Pinpoint the cell where the given text exists, returning its (X, Y) midpoint coordinate. 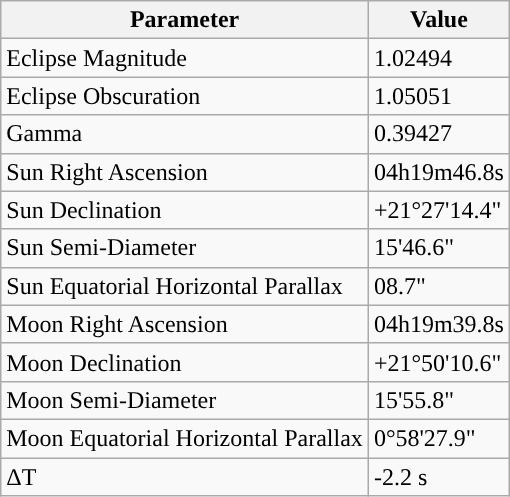
04h19m46.8s (438, 172)
1.05051 (438, 96)
+21°27'14.4" (438, 210)
Sun Semi-Diameter (185, 248)
Gamma (185, 134)
04h19m39.8s (438, 324)
Moon Equatorial Horizontal Parallax (185, 438)
Value (438, 20)
Sun Equatorial Horizontal Parallax (185, 286)
Sun Right Ascension (185, 172)
ΔT (185, 477)
Parameter (185, 20)
0.39427 (438, 134)
Moon Right Ascension (185, 324)
Eclipse Obscuration (185, 96)
Moon Semi-Diameter (185, 400)
0°58'27.9" (438, 438)
+21°50'10.6" (438, 362)
08.7" (438, 286)
1.02494 (438, 58)
15'55.8" (438, 400)
15'46.6" (438, 248)
Moon Declination (185, 362)
Sun Declination (185, 210)
-2.2 s (438, 477)
Eclipse Magnitude (185, 58)
